Identify which cell holds the provided text, then report its (x, y) central coordinate. 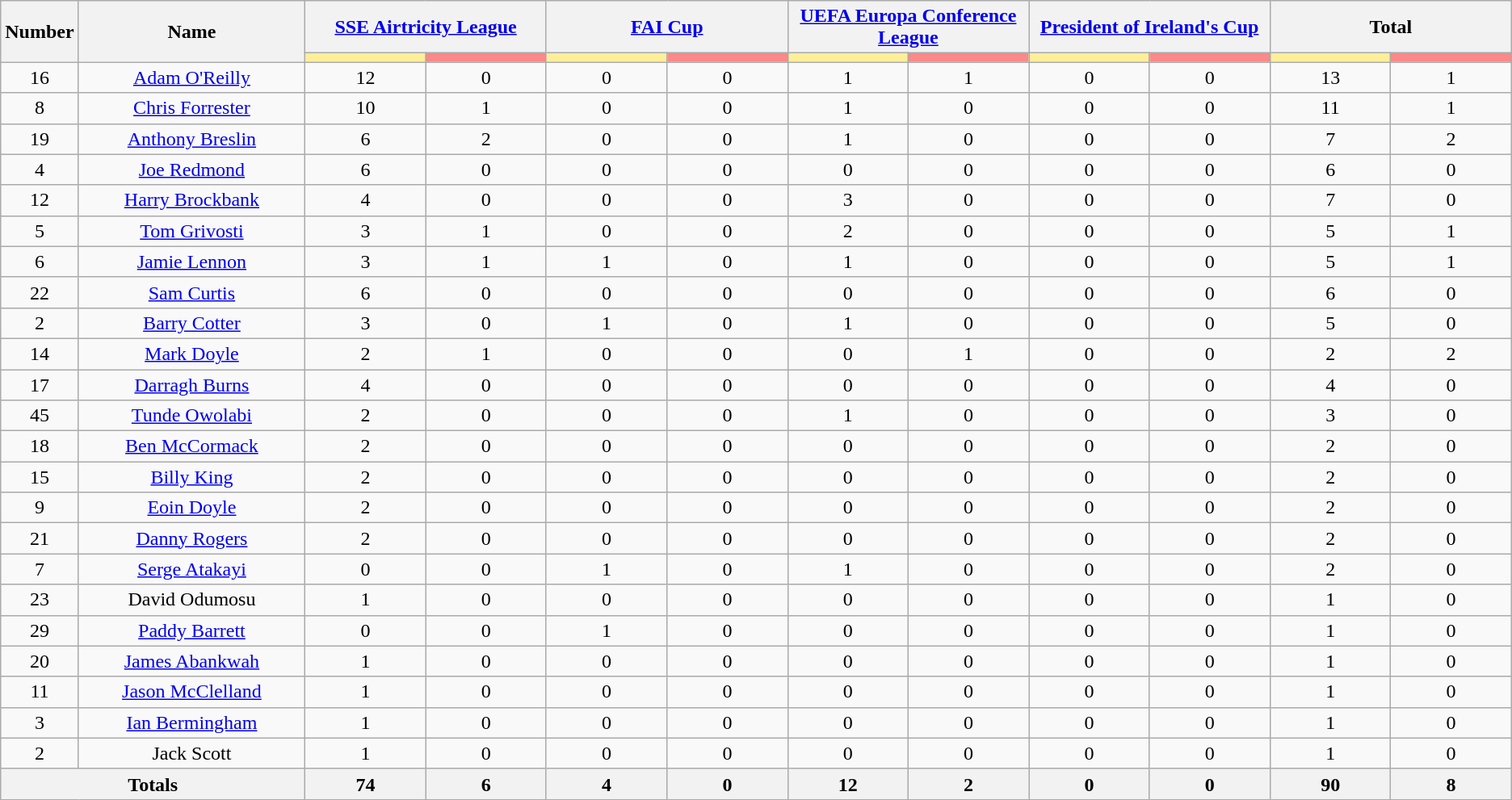
21 (40, 538)
David Odumosu (192, 600)
Total (1391, 27)
Mark Doyle (192, 354)
Totals (153, 784)
74 (365, 784)
23 (40, 600)
Tom Grivosti (192, 231)
Eoin Doyle (192, 508)
22 (40, 292)
19 (40, 139)
Harry Brockbank (192, 200)
FAI Cup (667, 27)
Number (40, 31)
15 (40, 477)
President of Ireland's Cup (1150, 27)
Anthony Breslin (192, 139)
Danny Rogers (192, 538)
Billy King (192, 477)
Paddy Barrett (192, 630)
Ian Bermingham (192, 723)
16 (40, 77)
Chris Forrester (192, 108)
Joe Redmond (192, 170)
Barry Cotter (192, 323)
90 (1329, 784)
13 (1329, 77)
10 (365, 108)
18 (40, 446)
29 (40, 630)
Serge Atakayi (192, 569)
45 (40, 416)
Tunde Owolabi (192, 416)
Darragh Burns (192, 385)
20 (40, 661)
Jason McClelland (192, 692)
14 (40, 354)
Adam O'Reilly (192, 77)
Jamie Lennon (192, 262)
UEFA Europa Conference League (908, 27)
Name (192, 31)
Ben McCormack (192, 446)
SSE Airtricity League (426, 27)
Jack Scott (192, 753)
James Abankwah (192, 661)
17 (40, 385)
Sam Curtis (192, 292)
9 (40, 508)
